Search for the cell housing the specified text and yield its [x, y] center coordinate. 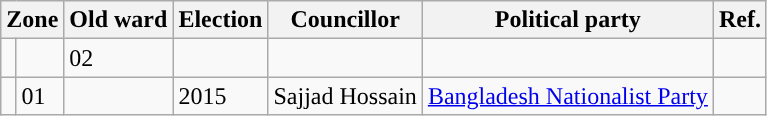
02 [118, 58]
Old ward [118, 20]
Election [220, 20]
Ref. [740, 20]
Zone [32, 20]
2015 [220, 96]
Political party [568, 20]
Councillor [345, 20]
01 [40, 96]
Bangladesh Nationalist Party [568, 96]
Sajjad Hossain [345, 96]
